Find where the given text appears and provide that cell's center as [X, Y] coordinate. 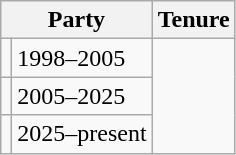
2005–2025 [82, 96]
1998–2005 [82, 58]
Tenure [194, 20]
2025–present [82, 134]
Party [76, 20]
